Extract the (X, Y) coordinate from the center of the cell holding the provided text.  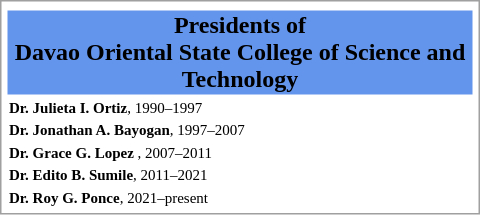
Presidents of Davao Oriental State College of Science and Technology (240, 52)
Dr. Jonathan A. Bayogan, 1997–2007 (240, 130)
Dr. Edito B. Sumile, 2011–2021 (240, 175)
Dr. Julieta I. Ortiz, 1990–1997 (240, 108)
Dr. Roy G. Ponce, 2021–present (240, 198)
Dr. Grace G. Lopez , 2007–2011 (240, 152)
